Extract the [x, y] coordinate from the center of the cell holding the provided text.  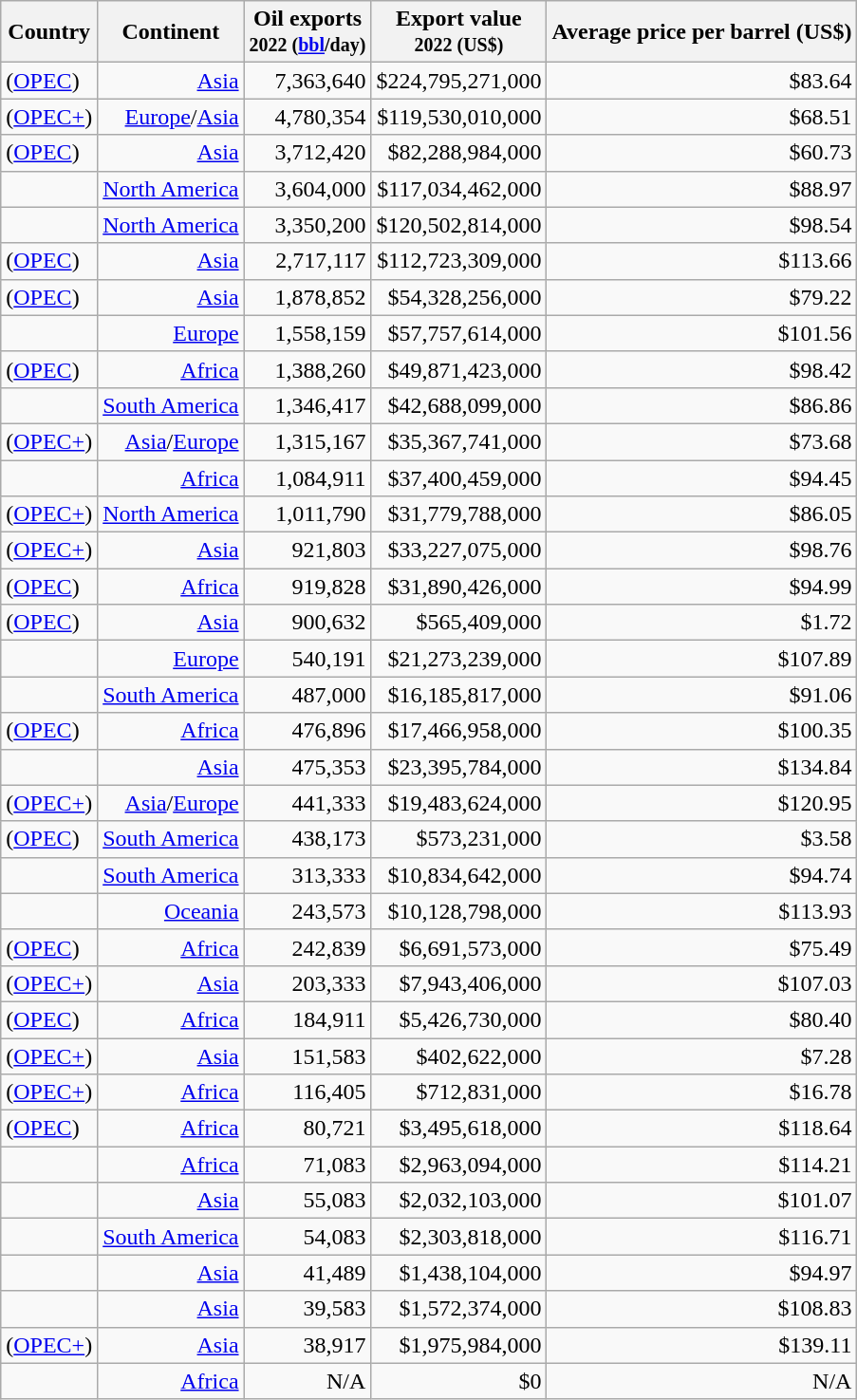
$35,367,741,000 [459, 441]
$7.28 [702, 1056]
$565,409,000 [459, 623]
$119,530,010,000 [459, 117]
$33,227,075,000 [459, 551]
$118.64 [702, 1129]
$17,466,958,000 [459, 731]
$402,622,000 [459, 1056]
1,388,260 [307, 369]
$10,834,642,000 [459, 875]
$82,288,984,000 [459, 153]
$139.11 [702, 1345]
Country [49, 32]
184,911 [307, 1019]
441,333 [307, 803]
$60.73 [702, 153]
$1.72 [702, 623]
$83.64 [702, 81]
$1,572,374,000 [459, 1309]
540,191 [307, 659]
$712,831,000 [459, 1092]
Oceania [171, 911]
$98.42 [702, 369]
$54,328,256,000 [459, 297]
151,583 [307, 1056]
Oil exports2022 (bbl/day) [307, 32]
3,350,200 [307, 225]
$98.54 [702, 225]
$21,273,239,000 [459, 659]
1,558,159 [307, 333]
$37,400,459,000 [459, 477]
$117,034,462,000 [459, 189]
1,084,911 [307, 477]
2,717,117 [307, 261]
$2,303,818,000 [459, 1237]
1,011,790 [307, 514]
$91.06 [702, 695]
900,632 [307, 623]
Europe/Asia [171, 117]
487,000 [307, 695]
$1,975,984,000 [459, 1345]
476,896 [307, 731]
71,083 [307, 1165]
$86.05 [702, 514]
$120,502,814,000 [459, 225]
3,712,420 [307, 153]
54,083 [307, 1237]
$57,757,614,000 [459, 333]
$107.03 [702, 983]
55,083 [307, 1201]
$75.49 [702, 947]
$6,691,573,000 [459, 947]
921,803 [307, 551]
$79.22 [702, 297]
$5,426,730,000 [459, 1019]
$112,723,309,000 [459, 261]
$113.66 [702, 261]
Export value2022 (US$) [459, 32]
$88.97 [702, 189]
39,583 [307, 1309]
$120.95 [702, 803]
$134.84 [702, 767]
$31,779,788,000 [459, 514]
$2,032,103,000 [459, 1201]
Continent [171, 32]
$23,395,784,000 [459, 767]
$16,185,817,000 [459, 695]
$3.58 [702, 839]
7,363,640 [307, 81]
38,917 [307, 1345]
$108.83 [702, 1309]
919,828 [307, 587]
$31,890,426,000 [459, 587]
80,721 [307, 1129]
$10,128,798,000 [459, 911]
$86.86 [702, 405]
$113.93 [702, 911]
$224,795,271,000 [459, 81]
$94.97 [702, 1273]
$116.71 [702, 1237]
$1,438,104,000 [459, 1273]
1,315,167 [307, 441]
$573,231,000 [459, 839]
$7,943,406,000 [459, 983]
$49,871,423,000 [459, 369]
Average price per barrel (US$) [702, 32]
1,346,417 [307, 405]
$100.35 [702, 731]
$80.40 [702, 1019]
$73.68 [702, 441]
$0 [459, 1381]
$101.56 [702, 333]
4,780,354 [307, 117]
$98.76 [702, 551]
203,333 [307, 983]
$94.45 [702, 477]
$114.21 [702, 1165]
$2,963,094,000 [459, 1165]
$16.78 [702, 1092]
$101.07 [702, 1201]
1,878,852 [307, 297]
116,405 [307, 1092]
41,489 [307, 1273]
$3,495,618,000 [459, 1129]
$107.89 [702, 659]
$94.74 [702, 875]
3,604,000 [307, 189]
$19,483,624,000 [459, 803]
313,333 [307, 875]
$94.99 [702, 587]
438,173 [307, 839]
$68.51 [702, 117]
$42,688,099,000 [459, 405]
475,353 [307, 767]
243,573 [307, 911]
242,839 [307, 947]
